From the cell containing the given text, extract its center point as [x, y] coordinate. 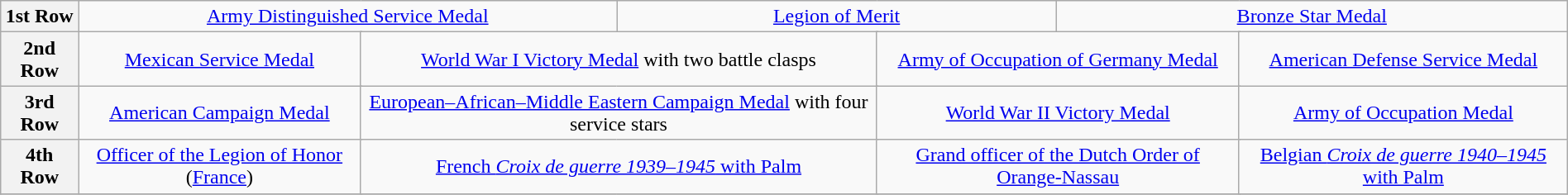
World War I Victory Medal with two battle clasps [619, 59]
American Defense Service Medal [1403, 59]
Bronze Star Medal [1312, 17]
American Campaign Medal [220, 112]
Grand officer of the Dutch Order of Orange-Nassau [1059, 167]
Army of Occupation of Germany Medal [1059, 59]
World War II Victory Medal [1059, 112]
European–African–Middle Eastern Campaign Medal with four service stars [619, 112]
French Croix de guerre 1939–1945 with Palm [619, 167]
Officer of the Legion of Honor (France) [220, 167]
3rd Row [40, 112]
Legion of Merit [837, 17]
2nd Row [40, 59]
1st Row [40, 17]
Army Distinguished Service Medal [347, 17]
Mexican Service Medal [220, 59]
Army of Occupation Medal [1403, 112]
Belgian Croix de guerre 1940–1945 with Palm [1403, 167]
4th Row [40, 167]
